Provide the (X, Y) coordinate of the cell's center where the given text is located.  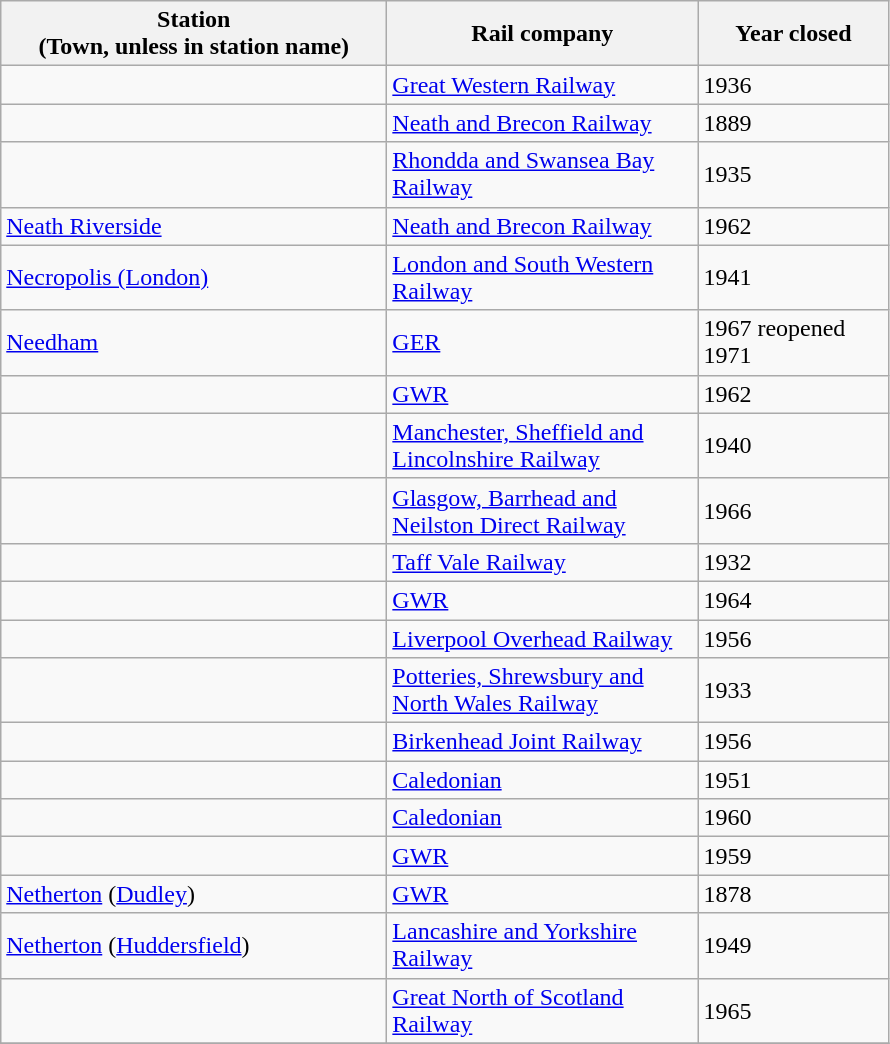
Netherton (Dudley) (194, 894)
Necropolis (London) (194, 278)
1935 (794, 174)
Manchester, Sheffield and Lincolnshire Railway (542, 446)
Potteries, Shrewsbury and North Wales Railway (542, 690)
1932 (794, 562)
Neath Riverside (194, 226)
1940 (794, 446)
1949 (794, 946)
Station(Town, unless in station name) (194, 34)
Netherton (Huddersfield) (194, 946)
Liverpool Overhead Railway (542, 639)
1965 (794, 1010)
London and South Western Railway (542, 278)
1951 (794, 780)
1941 (794, 278)
1967 reopened 1971 (794, 342)
Needham (194, 342)
GER (542, 342)
1936 (794, 85)
1964 (794, 600)
Glasgow, Barrhead and Neilston Direct Railway (542, 510)
Birkenhead Joint Railway (542, 742)
1959 (794, 856)
Rhondda and Swansea Bay Railway (542, 174)
1966 (794, 510)
1960 (794, 818)
Great Western Railway (542, 85)
Lancashire and Yorkshire Railway (542, 946)
Taff Vale Railway (542, 562)
1889 (794, 123)
Rail company (542, 34)
Year closed (794, 34)
1878 (794, 894)
Great North of Scotland Railway (542, 1010)
1933 (794, 690)
